Identify which cell holds the provided text, then report its [X, Y] central coordinate. 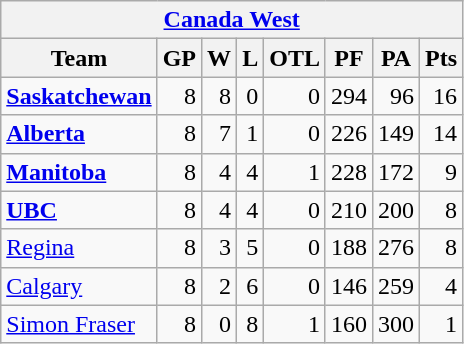
Simon Fraser [79, 324]
Team [79, 58]
188 [348, 248]
96 [396, 96]
226 [348, 134]
16 [442, 96]
GP [179, 58]
7 [220, 134]
228 [348, 172]
3 [220, 248]
Calgary [79, 286]
300 [396, 324]
172 [396, 172]
UBC [79, 210]
6 [250, 286]
L [250, 58]
200 [396, 210]
PF [348, 58]
14 [442, 134]
276 [396, 248]
Pts [442, 58]
Manitoba [79, 172]
294 [348, 96]
PA [396, 58]
Regina [79, 248]
OTL [295, 58]
2 [220, 286]
5 [250, 248]
9 [442, 172]
259 [396, 286]
Canada West [232, 20]
210 [348, 210]
149 [396, 134]
Alberta [79, 134]
146 [348, 286]
W [220, 58]
Saskatchewan [79, 96]
160 [348, 324]
